Output the [X, Y] coordinate of the center of the cell containing the given text.  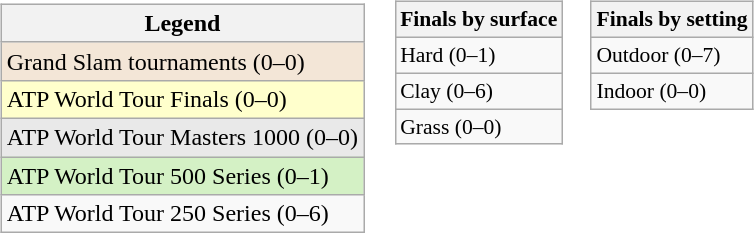
ATP World Tour Masters 1000 (0–0) [182, 137]
ATP World Tour 500 Series (0–1) [182, 175]
Grand Slam tournaments (0–0) [182, 61]
ATP World Tour Finals (0–0) [182, 99]
Outdoor (0–7) [672, 55]
Clay (0–6) [478, 91]
Finals by surface [478, 20]
ATP World Tour 250 Series (0–6) [182, 214]
Finals by setting [672, 20]
Grass (0–0) [478, 127]
Hard (0–1) [478, 55]
Legend [182, 23]
Indoor (0–0) [672, 91]
